Capture the cell that displays the provided text and extract its [X, Y] central coordinate. 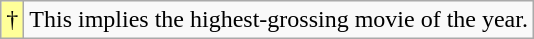
This implies the highest-grossing movie of the year. [279, 20]
† [12, 20]
